Output the (X, Y) coordinate of the center of the cell containing the given text.  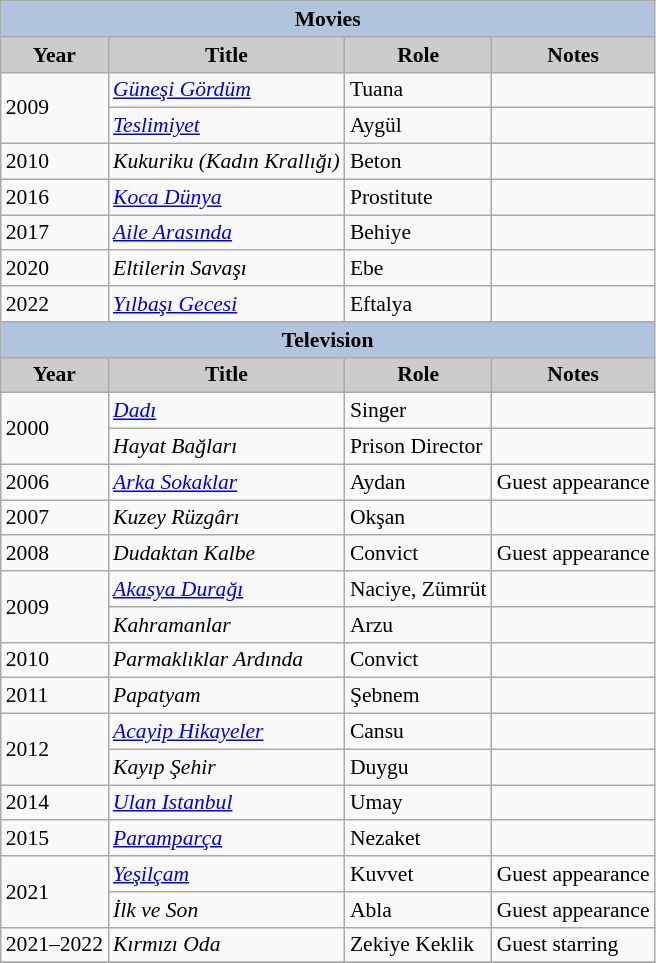
2014 (54, 803)
2017 (54, 233)
Television (328, 340)
2007 (54, 518)
Arzu (418, 625)
Dudaktan Kalbe (226, 554)
Kırmızı Oda (226, 945)
Kahramanlar (226, 625)
Kuvvet (418, 874)
Şebnem (418, 696)
Singer (418, 411)
2016 (54, 197)
2020 (54, 269)
2011 (54, 696)
Duygu (418, 767)
Yılbaşı Gecesi (226, 304)
Nezaket (418, 839)
2006 (54, 482)
2012 (54, 750)
Arka Sokaklar (226, 482)
2021 (54, 892)
2022 (54, 304)
Aydan (418, 482)
Acayip Hikayeler (226, 732)
Dadı (226, 411)
Eltilerin Savaşı (226, 269)
Eftalya (418, 304)
Hayat Bağları (226, 447)
Tuana (418, 90)
Kayıp Şehir (226, 767)
2015 (54, 839)
Aygül (418, 126)
Aile Arasında (226, 233)
Yeşilçam (226, 874)
Prostitute (418, 197)
Prison Director (418, 447)
İlk ve Son (226, 910)
Movies (328, 19)
Kuzey Rüzgârı (226, 518)
Guest starring (574, 945)
2021–2022 (54, 945)
Paramparça (226, 839)
Umay (418, 803)
Güneşi Gördüm (226, 90)
Behiye (418, 233)
Ulan Istanbul (226, 803)
Ebe (418, 269)
Teslimiyet (226, 126)
Abla (418, 910)
Naciye, Zümrüt (418, 589)
Parmaklıklar Ardında (226, 660)
2008 (54, 554)
Okşan (418, 518)
Cansu (418, 732)
Papatyam (226, 696)
Beton (418, 162)
Koca Dünya (226, 197)
Akasya Durağı (226, 589)
2000 (54, 428)
Kukuriku (Kadın Krallığı) (226, 162)
Zekiye Keklik (418, 945)
